Detect which cell encompasses the target text, then output its (x, y) center coordinate. 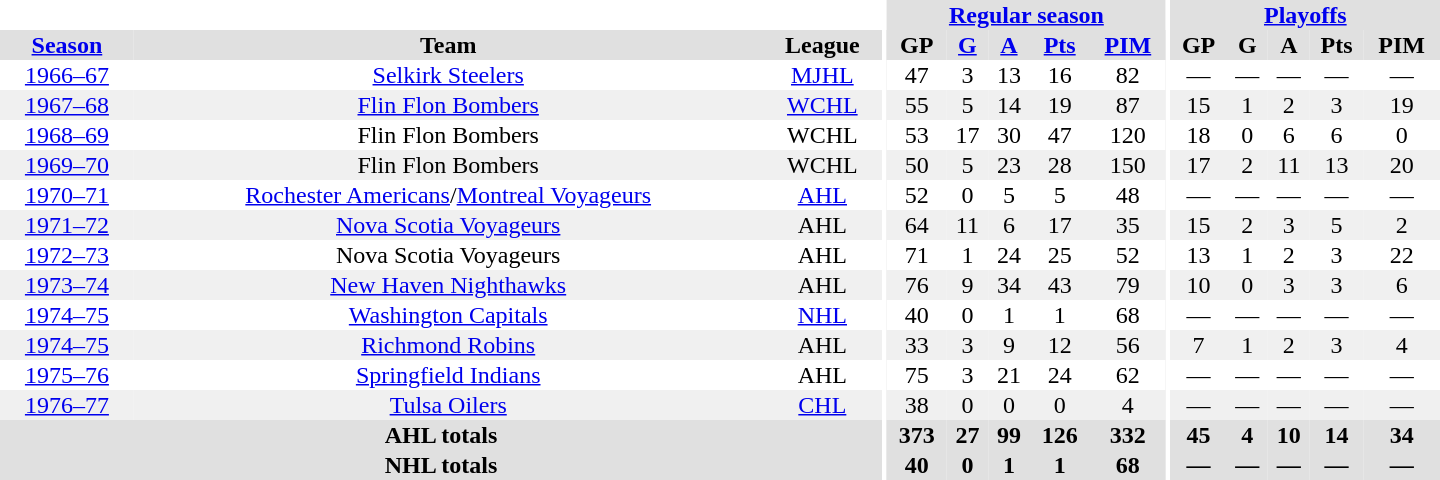
12 (1060, 345)
120 (1128, 135)
20 (1402, 165)
87 (1128, 105)
55 (917, 105)
79 (1128, 285)
16 (1060, 75)
Rochester Americans/Montreal Voyageurs (448, 195)
1971–72 (67, 225)
New Haven Nighthawks (448, 285)
22 (1402, 255)
Playoffs (1306, 15)
1970–71 (67, 195)
1975–76 (67, 375)
75 (917, 375)
45 (1199, 435)
Season (67, 45)
1968–69 (67, 135)
150 (1128, 165)
Tulsa Oilers (448, 405)
53 (917, 135)
71 (917, 255)
Richmond Robins (448, 345)
35 (1128, 225)
Springfield Indians (448, 375)
64 (917, 225)
373 (917, 435)
AHL totals (441, 435)
25 (1060, 255)
Selkirk Steelers (448, 75)
1967–68 (67, 105)
League (822, 45)
76 (917, 285)
82 (1128, 75)
1973–74 (67, 285)
1976–77 (67, 405)
27 (968, 435)
50 (917, 165)
30 (1009, 135)
21 (1009, 375)
38 (917, 405)
MJHL (822, 75)
Regular season (1026, 15)
28 (1060, 165)
1966–67 (67, 75)
CHL (822, 405)
Team (448, 45)
7 (1199, 345)
332 (1128, 435)
18 (1199, 135)
1969–70 (67, 165)
23 (1009, 165)
126 (1060, 435)
33 (917, 345)
Washington Capitals (448, 315)
62 (1128, 375)
43 (1060, 285)
NHL (822, 315)
56 (1128, 345)
48 (1128, 195)
1972–73 (67, 255)
99 (1009, 435)
NHL totals (441, 465)
